Detect which cell encompasses the target text, then output its (x, y) center coordinate. 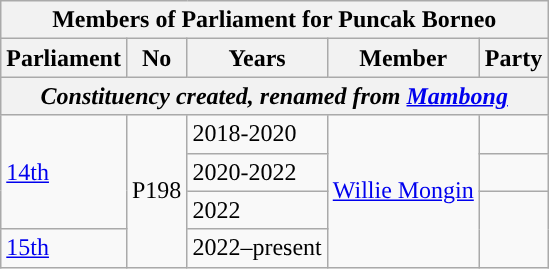
Party (513, 58)
2018-2020 (257, 134)
Members of Parliament for Puncak Borneo (274, 20)
Constituency created, renamed from Mambong (274, 96)
Member (403, 58)
2022–present (257, 248)
Parliament (64, 58)
P198 (156, 191)
Years (257, 58)
15th (64, 248)
2020-2022 (257, 172)
14th (64, 172)
2022 (257, 210)
No (156, 58)
Willie Mongin (403, 191)
